Detect which cell encompasses the target text, then output its (x, y) center coordinate. 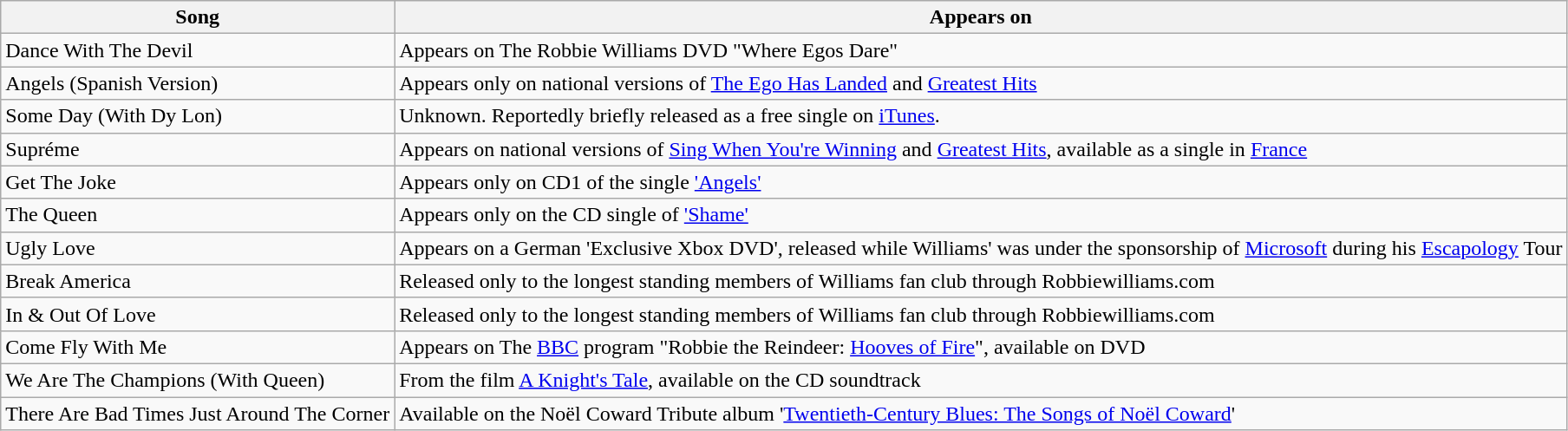
Appears on The BBC program "Robbie the Reindeer: Hooves of Fire", available on DVD (981, 347)
Angels (Spanish Version) (198, 83)
Dance With The Devil (198, 50)
Some Day (With Dy Lon) (198, 116)
Available on the Noël Coward Tribute album 'Twentieth-Century Blues: The Songs of Noël Coward' (981, 414)
Appears only on CD1 of the single 'Angels' (981, 182)
Appears only on national versions of The Ego Has Landed and Greatest Hits (981, 83)
Get The Joke (198, 182)
Appears on The Robbie Williams DVD "Where Egos Dare" (981, 50)
There Are Bad Times Just Around The Corner (198, 414)
We Are The Champions (With Queen) (198, 380)
Supréme (198, 149)
Unknown. Reportedly briefly released as a free single on iTunes. (981, 116)
Song (198, 17)
From the film A Knight's Tale, available on the CD soundtrack (981, 380)
Appears only on the CD single of 'Shame' (981, 215)
Ugly Love (198, 248)
Appears on a German 'Exclusive Xbox DVD', released while Williams' was under the sponsorship of Microsoft during his Escapology Tour (981, 248)
Break America (198, 281)
Appears on (981, 17)
Come Fly With Me (198, 347)
The Queen (198, 215)
Appears on national versions of Sing When You're Winning and Greatest Hits, available as a single in France (981, 149)
In & Out Of Love (198, 314)
